Locate the cell with the specified text and output its [x, y] center coordinate. 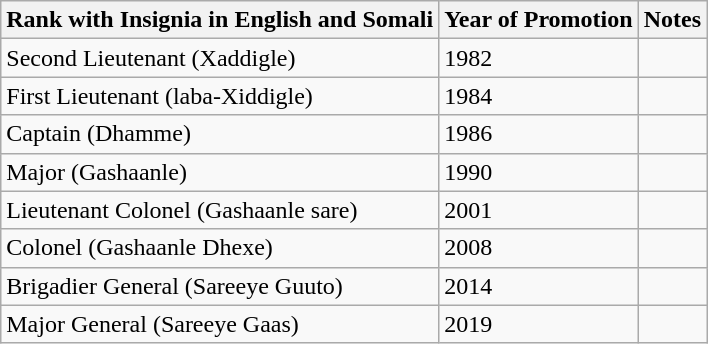
Major (Gashaanle) [220, 172]
Brigadier General (Sareeye Guuto) [220, 286]
1986 [538, 134]
Major General (Sareeye Gaas) [220, 324]
2019 [538, 324]
Year of Promotion [538, 20]
Captain (Dhamme) [220, 134]
1984 [538, 96]
1990 [538, 172]
2008 [538, 248]
2001 [538, 210]
Lieutenant Colonel (Gashaanle sare) [220, 210]
First Lieutenant (laba-Xiddigle) [220, 96]
Second Lieutenant (Xaddigle) [220, 58]
Colonel (Gashaanle Dhexe) [220, 248]
1982 [538, 58]
Rank with Insignia in English and Somali [220, 20]
2014 [538, 286]
Notes [672, 20]
